For the text-containing cell, return its midpoint in [x, y] coordinate format. 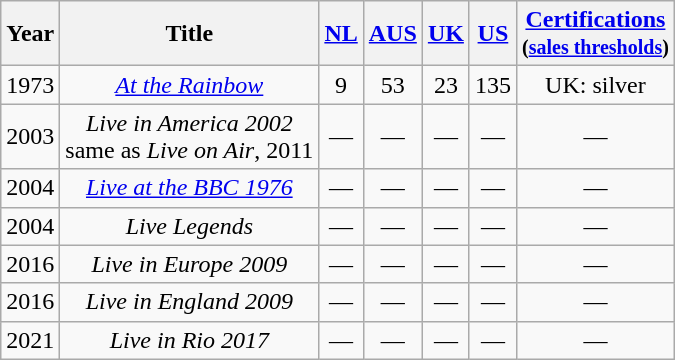
Live in England 2009 [190, 302]
53 [392, 85]
At the Rainbow [190, 85]
AUS [392, 34]
Live in Europe 2009 [190, 264]
Certifications(sales thresholds) [595, 34]
23 [446, 85]
2021 [30, 340]
2003 [30, 136]
Year [30, 34]
Live Legends [190, 226]
UK: silver [595, 85]
Live in Rio 2017 [190, 340]
1973 [30, 85]
Live at the BBC 1976 [190, 188]
NL [341, 34]
UK [446, 34]
135 [492, 85]
Live in America 2002same as Live on Air, 2011 [190, 136]
Title [190, 34]
9 [341, 85]
US [492, 34]
